Return (x, y) of the center of cell containing provided text 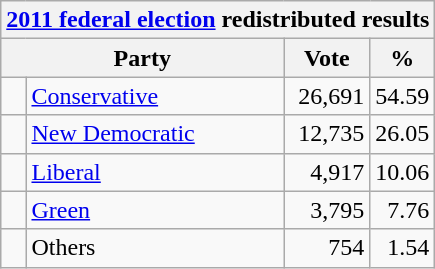
Vote (327, 58)
2011 federal election redistributed results (218, 20)
Conservative (155, 96)
Green (155, 210)
4,917 (327, 172)
26,691 (327, 96)
Party (142, 58)
12,735 (327, 134)
26.05 (402, 134)
Others (155, 248)
3,795 (327, 210)
1.54 (402, 248)
New Democratic (155, 134)
Liberal (155, 172)
54.59 (402, 96)
754 (327, 248)
10.06 (402, 172)
% (402, 58)
7.76 (402, 210)
